Scan for the cell matching the given text and deliver its (X, Y) coordinate at center. 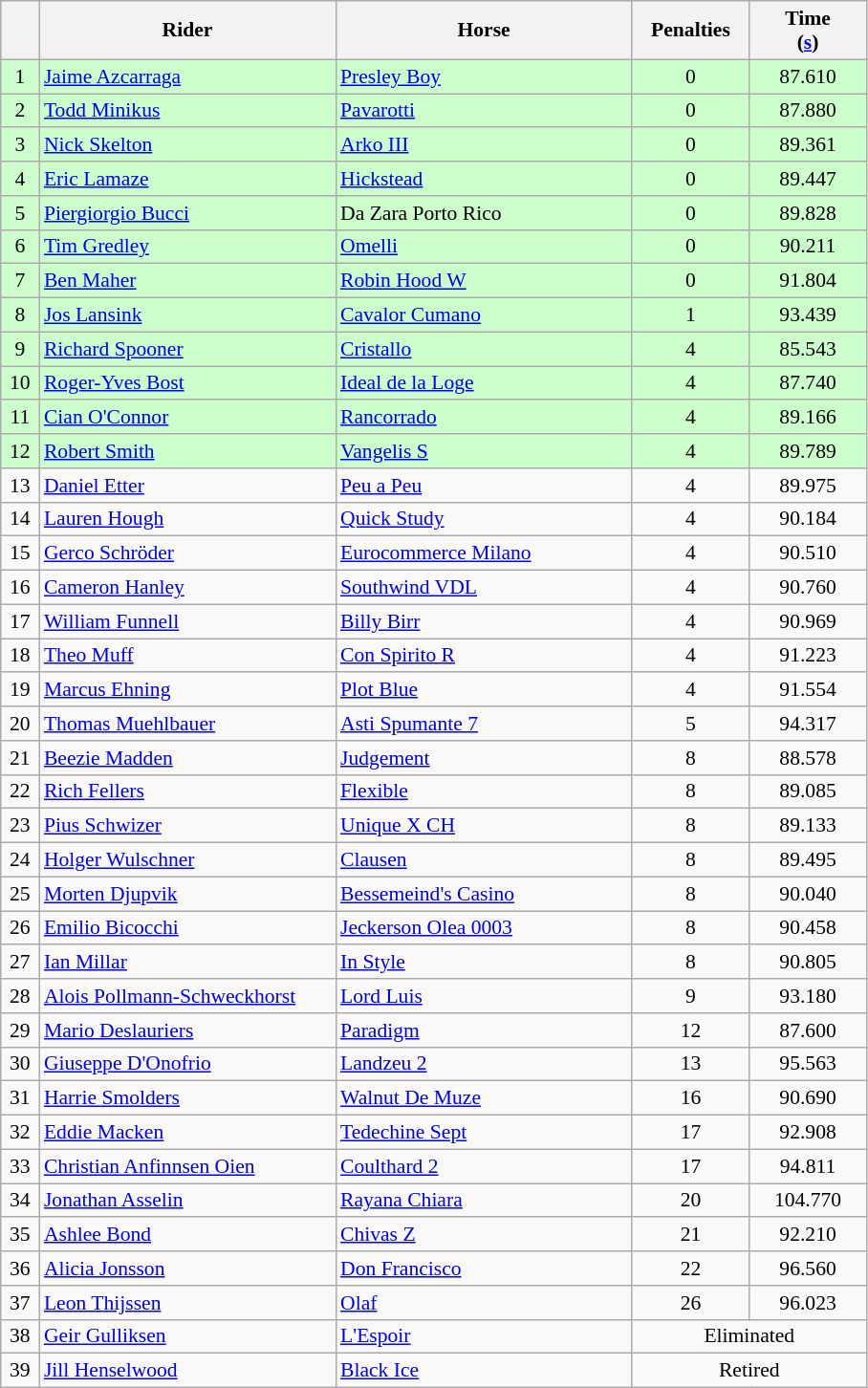
Pavarotti (484, 111)
90.211 (809, 247)
Bessemeind's Casino (484, 894)
Gerco Schröder (187, 553)
24 (20, 860)
Richard Spooner (187, 349)
38 (20, 1336)
96.560 (809, 1269)
37 (20, 1303)
Rancorrado (484, 418)
Giuseppe D'Onofrio (187, 1064)
Don Francisco (484, 1269)
36 (20, 1269)
Unique X CH (484, 826)
Jaime Azcarraga (187, 76)
Horse (484, 31)
6 (20, 247)
Coulthard 2 (484, 1166)
William Funnell (187, 621)
Cian O'Connor (187, 418)
Thomas Muehlbauer (187, 724)
89.447 (809, 179)
Alicia Jonsson (187, 1269)
Olaf (484, 1303)
89.975 (809, 486)
Emilio Bicocchi (187, 928)
Geir Gulliksen (187, 1336)
10 (20, 383)
Jeckerson Olea 0003 (484, 928)
Daniel Etter (187, 486)
23 (20, 826)
89.789 (809, 451)
Lord Luis (484, 996)
Cavalor Cumano (484, 315)
15 (20, 553)
89.828 (809, 213)
91.223 (809, 656)
93.439 (809, 315)
Asti Spumante 7 (484, 724)
34 (20, 1201)
85.543 (809, 349)
90.458 (809, 928)
Cristallo (484, 349)
89.133 (809, 826)
Con Spirito R (484, 656)
Chivas Z (484, 1235)
Rayana Chiara (484, 1201)
In Style (484, 963)
90.760 (809, 588)
Piergiorgio Bucci (187, 213)
95.563 (809, 1064)
Theo Muff (187, 656)
Ashlee Bond (187, 1235)
87.600 (809, 1030)
Harrie Smolders (187, 1098)
Tedechine Sept (484, 1133)
89.361 (809, 145)
87.740 (809, 383)
Leon Thijssen (187, 1303)
Roger-Yves Bost (187, 383)
Clausen (484, 860)
27 (20, 963)
Rider (187, 31)
Eddie Macken (187, 1133)
Todd Minikus (187, 111)
88.578 (809, 758)
90.040 (809, 894)
Robin Hood W (484, 281)
89.495 (809, 860)
Vangelis S (484, 451)
Southwind VDL (484, 588)
Jill Henselwood (187, 1371)
92.210 (809, 1235)
91.804 (809, 281)
Presley Boy (484, 76)
90.690 (809, 1098)
90.184 (809, 519)
29 (20, 1030)
96.023 (809, 1303)
18 (20, 656)
Pius Schwizer (187, 826)
Alois Pollmann-Schweckhorst (187, 996)
89.085 (809, 792)
3 (20, 145)
Jos Lansink (187, 315)
Plot Blue (484, 690)
Eric Lamaze (187, 179)
Marcus Ehning (187, 690)
Cameron Hanley (187, 588)
39 (20, 1371)
Black Ice (484, 1371)
L'Espoir (484, 1336)
30 (20, 1064)
Beezie Madden (187, 758)
Christian Anfinnsen Oien (187, 1166)
Ideal de la Loge (484, 383)
Omelli (484, 247)
94.317 (809, 724)
90.969 (809, 621)
Rich Fellers (187, 792)
Eurocommerce Milano (484, 553)
Ben Maher (187, 281)
Nick Skelton (187, 145)
Judgement (484, 758)
7 (20, 281)
Hickstead (484, 179)
28 (20, 996)
Arko III (484, 145)
14 (20, 519)
Flexible (484, 792)
33 (20, 1166)
31 (20, 1098)
Eliminated (749, 1336)
Jonathan Asselin (187, 1201)
Retired (749, 1371)
Ian Millar (187, 963)
35 (20, 1235)
Mario Deslauriers (187, 1030)
32 (20, 1133)
25 (20, 894)
Robert Smith (187, 451)
Time(s) (809, 31)
Landzeu 2 (484, 1064)
Da Zara Porto Rico (484, 213)
Lauren Hough (187, 519)
87.880 (809, 111)
91.554 (809, 690)
Tim Gredley (187, 247)
Walnut De Muze (484, 1098)
89.166 (809, 418)
90.805 (809, 963)
Morten Djupvik (187, 894)
11 (20, 418)
90.510 (809, 553)
Billy Birr (484, 621)
Paradigm (484, 1030)
Holger Wulschner (187, 860)
Quick Study (484, 519)
92.908 (809, 1133)
Penalties (690, 31)
93.180 (809, 996)
104.770 (809, 1201)
2 (20, 111)
87.610 (809, 76)
19 (20, 690)
Peu a Peu (484, 486)
94.811 (809, 1166)
